Detect which cell encompasses the target text, then output its [X, Y] center coordinate. 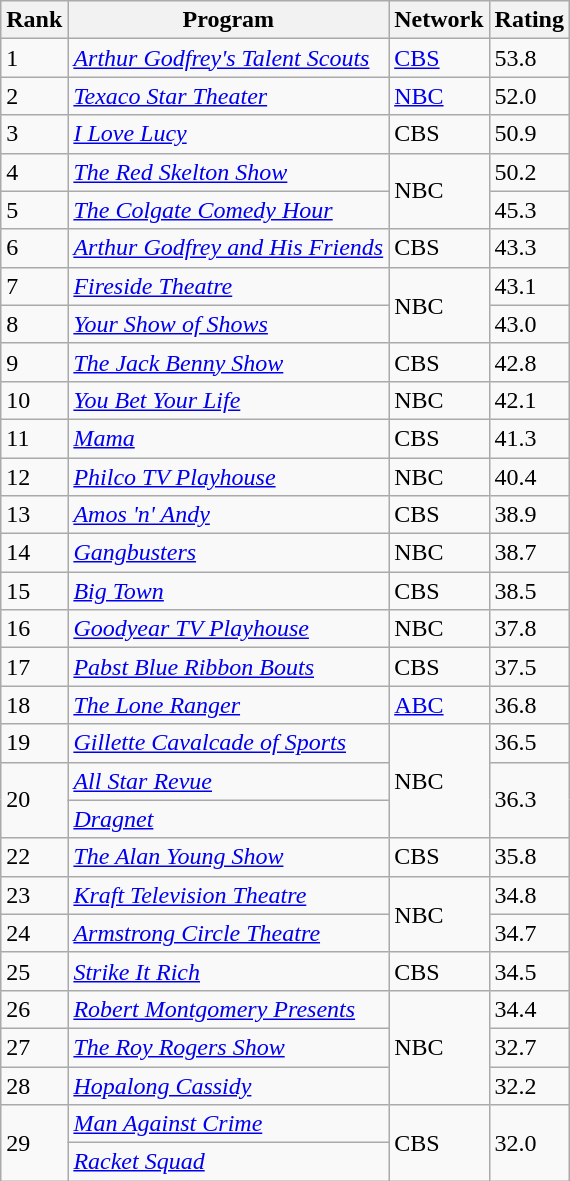
25 [34, 971]
42.8 [529, 362]
Man Against Crime [228, 1124]
ABC [439, 705]
22 [34, 857]
Network [439, 20]
43.3 [529, 248]
20 [34, 800]
34.5 [529, 971]
32.0 [529, 1143]
9 [34, 362]
24 [34, 933]
Racket Squad [228, 1162]
Kraft Television Theatre [228, 895]
12 [34, 477]
10 [34, 400]
50.2 [529, 172]
53.8 [529, 58]
Amos 'n' Andy [228, 515]
38.7 [529, 553]
17 [34, 667]
18 [34, 705]
Program [228, 20]
35.8 [529, 857]
6 [34, 248]
43.1 [529, 286]
The Lone Ranger [228, 705]
34.8 [529, 895]
41.3 [529, 438]
27 [34, 1047]
The Red Skelton Show [228, 172]
13 [34, 515]
45.3 [529, 210]
Strike It Rich [228, 971]
34.7 [529, 933]
The Colgate Comedy Hour [228, 210]
Dragnet [228, 819]
Philco TV Playhouse [228, 477]
23 [34, 895]
29 [34, 1143]
38.9 [529, 515]
Goodyear TV Playhouse [228, 629]
Texaco Star Theater [228, 96]
The Jack Benny Show [228, 362]
11 [34, 438]
14 [34, 553]
The Roy Rogers Show [228, 1047]
19 [34, 743]
7 [34, 286]
You Bet Your Life [228, 400]
15 [34, 591]
2 [34, 96]
Hopalong Cassidy [228, 1085]
37.8 [529, 629]
16 [34, 629]
50.9 [529, 134]
26 [34, 1009]
Rank [34, 20]
4 [34, 172]
Pabst Blue Ribbon Bouts [228, 667]
5 [34, 210]
All Star Revue [228, 781]
Gangbusters [228, 553]
36.5 [529, 743]
Big Town [228, 591]
38.5 [529, 591]
8 [34, 324]
The Alan Young Show [228, 857]
Mama [228, 438]
42.1 [529, 400]
37.5 [529, 667]
Rating [529, 20]
43.0 [529, 324]
32.2 [529, 1085]
32.7 [529, 1047]
36.3 [529, 800]
Gillette Cavalcade of Sports [228, 743]
Robert Montgomery Presents [228, 1009]
1 [34, 58]
Your Show of Shows [228, 324]
3 [34, 134]
Fireside Theatre [228, 286]
36.8 [529, 705]
40.4 [529, 477]
28 [34, 1085]
I Love Lucy [228, 134]
Arthur Godfrey and His Friends [228, 248]
Armstrong Circle Theatre [228, 933]
52.0 [529, 96]
34.4 [529, 1009]
Arthur Godfrey's Talent Scouts [228, 58]
